Return [x, y] of the center of cell containing provided text 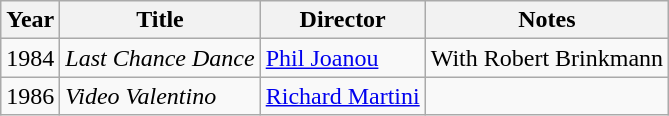
Title [160, 20]
Video Valentino [160, 96]
1986 [30, 96]
Richard Martini [342, 96]
Phil Joanou [342, 58]
Notes [546, 20]
1984 [30, 58]
Director [342, 20]
Last Chance Dance [160, 58]
With Robert Brinkmann [546, 58]
Year [30, 20]
